Return [x, y] of the center of cell containing provided text 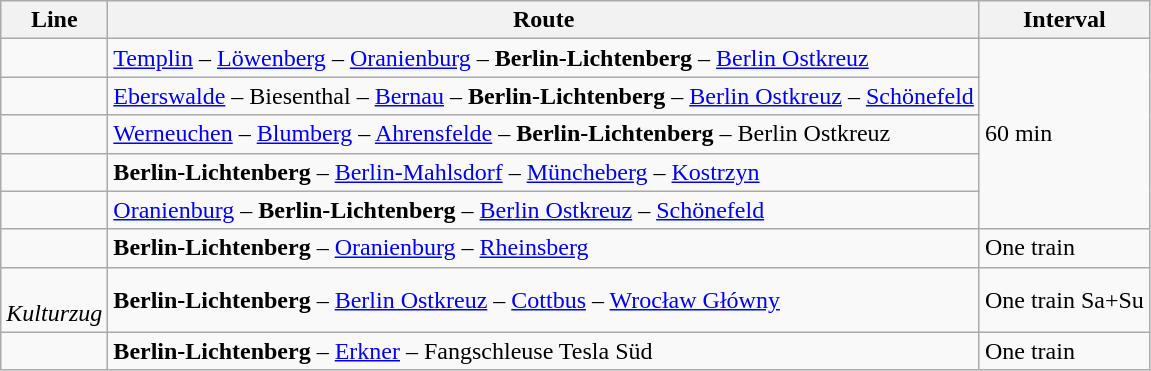
Oranienburg – Berlin-Lichtenberg – Berlin Ostkreuz – Schönefeld [544, 210]
Templin – Löwenberg – Oranienburg – Berlin-Lichtenberg – Berlin Ostkreuz [544, 58]
One train Sa+Su [1064, 300]
Interval [1064, 20]
Eberswalde – Biesenthal – Bernau – Berlin-Lichtenberg – Berlin Ostkreuz – Schönefeld [544, 96]
Kulturzug [54, 300]
60 min [1064, 134]
Berlin-Lichtenberg – Berlin-Mahlsdorf – Müncheberg – Kostrzyn [544, 172]
Berlin-Lichtenberg – Oranienburg – Rheinsberg [544, 248]
Line [54, 20]
Route [544, 20]
Berlin-Lichtenberg – Berlin Ostkreuz – Cottbus – Wrocław Główny [544, 300]
Berlin-Lichtenberg – Erkner – Fangschleuse Tesla Süd [544, 351]
Werneuchen – Blumberg – Ahrensfelde – Berlin-Lichtenberg – Berlin Ostkreuz [544, 134]
